For the text-containing cell, return its midpoint in (x, y) coordinate format. 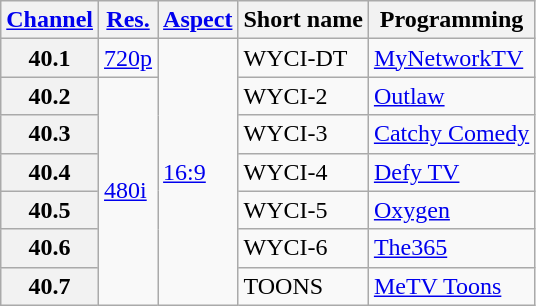
The365 (451, 248)
Catchy Comedy (451, 134)
Channel (50, 20)
480i (128, 191)
40.2 (50, 96)
40.5 (50, 210)
Res. (128, 20)
WYCI-4 (303, 172)
40.3 (50, 134)
MyNetworkTV (451, 58)
16:9 (198, 172)
WYCI-DT (303, 58)
Short name (303, 20)
720p (128, 58)
MeTV Toons (451, 286)
Outlaw (451, 96)
40.1 (50, 58)
TOONS (303, 286)
Oxygen (451, 210)
40.6 (50, 248)
40.7 (50, 286)
40.4 (50, 172)
WYCI-2 (303, 96)
WYCI-3 (303, 134)
Aspect (198, 20)
Programming (451, 20)
WYCI-6 (303, 248)
WYCI-5 (303, 210)
Defy TV (451, 172)
